For the text-containing cell, return its midpoint in (X, Y) coordinate format. 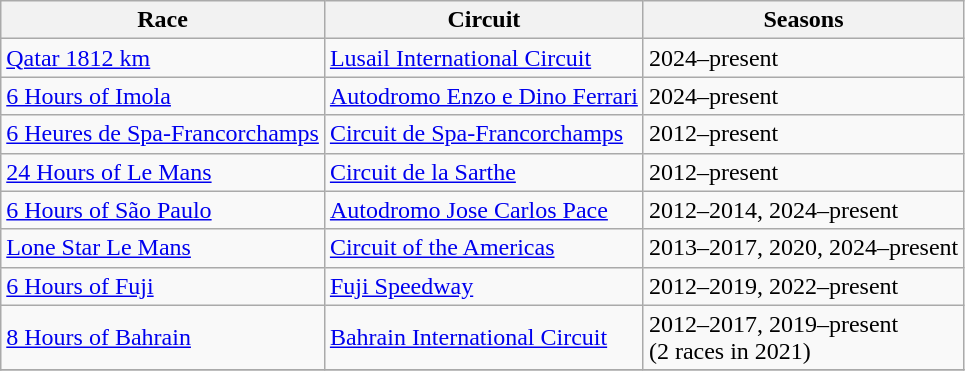
Circuit de la Sarthe (484, 172)
2013–2017, 2020, 2024–present (803, 248)
6 Hours of Imola (163, 96)
8 Hours of Bahrain (163, 338)
Qatar 1812 km (163, 58)
Autodromo Jose Carlos Pace (484, 210)
6 Heures de Spa-Francorchamps (163, 134)
Lusail International Circuit (484, 58)
Bahrain International Circuit (484, 338)
6 Hours of Fuji (163, 286)
Circuit de Spa-Francorchamps (484, 134)
Circuit (484, 20)
Race (163, 20)
2012–2017, 2019–present(2 races in 2021) (803, 338)
24 Hours of Le Mans (163, 172)
2012–2019, 2022–present (803, 286)
6 Hours of São Paulo (163, 210)
2012–2014, 2024–present (803, 210)
Lone Star Le Mans (163, 248)
Seasons (803, 20)
Fuji Speedway (484, 286)
Circuit of the Americas (484, 248)
Autodromo Enzo e Dino Ferrari (484, 96)
